For the text-containing cell, return its midpoint in (x, y) coordinate format. 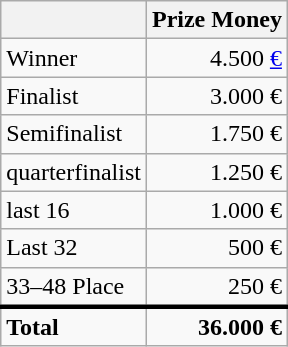
Semifinalist (74, 134)
500 € (216, 248)
250 € (216, 287)
Winner (74, 58)
1.000 € (216, 210)
Last 32 (74, 248)
Total (74, 327)
last 16 (74, 210)
1.750 € (216, 134)
36.000 € (216, 327)
1.250 € (216, 172)
Prize Money (216, 20)
3.000 € (216, 96)
33–48 Place (74, 287)
Finalist (74, 96)
quarterfinalist (74, 172)
4.500 € (216, 58)
